Search for the cell housing the specified text and yield its (x, y) center coordinate. 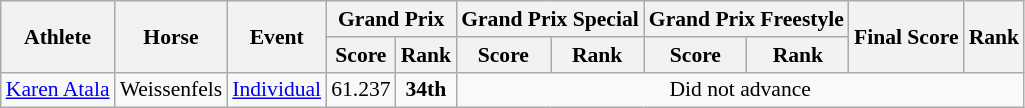
34th (426, 90)
Individual (276, 90)
Grand Prix (391, 19)
Event (276, 36)
Grand Prix Special (550, 19)
Karen Atala (58, 90)
Weissenfels (172, 90)
Did not advance (740, 90)
Horse (172, 36)
Grand Prix Freestyle (746, 19)
Final Score (906, 36)
61.237 (360, 90)
Athlete (58, 36)
